Output the (x, y) coordinate of the center of the cell containing the given text.  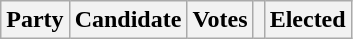
Party (35, 20)
Candidate (128, 20)
Votes (220, 20)
Elected (308, 20)
